Return [x, y] of the center of cell containing provided text 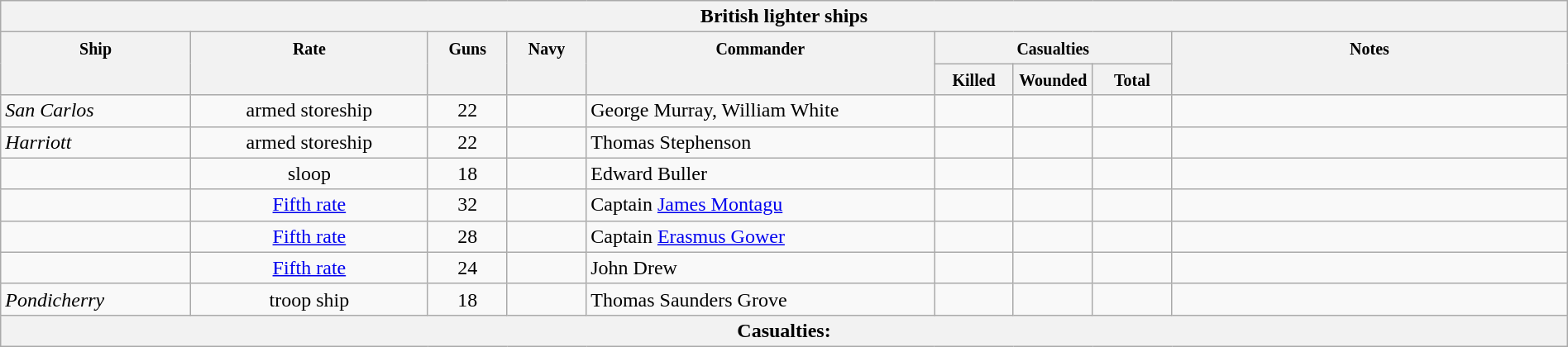
28 [467, 236]
Captain Erasmus Gower [761, 236]
32 [467, 205]
British lighter ships [784, 17]
Thomas Saunders Grove [761, 299]
Commander [761, 64]
Captain James Montagu [761, 205]
Pondicherry [96, 299]
Casualties: [784, 330]
Wounded [1053, 79]
24 [467, 268]
Harriott [96, 142]
Thomas Stephenson [761, 142]
George Murray, William White [761, 111]
Notes [1370, 64]
Navy [547, 64]
Guns [467, 64]
sloop [309, 173]
San Carlos [96, 111]
John Drew [761, 268]
Rate [309, 64]
troop ship [309, 299]
Ship [96, 64]
Total [1132, 79]
Killed [974, 79]
Edward Buller [761, 173]
Casualties [1054, 48]
